Locate the cell with the specified text and output its (X, Y) center coordinate. 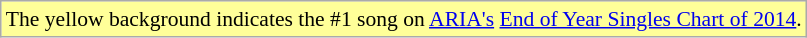
The yellow background indicates the #1 song on ARIA's End of Year Singles Chart of 2014. (404, 19)
